Provide the [x, y] coordinate of the cell's center where the given text is located.  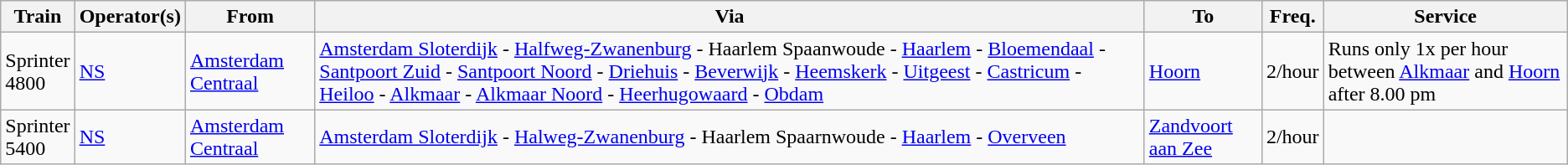
Operator(s) [130, 17]
Via [730, 17]
To [1203, 17]
Zandvoort aan Zee [1203, 137]
Runs only 1x per hour between Alkmaar and Hoorn after 8.00 pm [1446, 71]
Hoorn [1203, 71]
Freq. [1292, 17]
From [250, 17]
Amsterdam Sloterdijk - Halweg-Zwanenburg - Haarlem Spaarnwoude - Haarlem - Overveen [730, 137]
Sprinter4800 [38, 71]
Train [38, 17]
Sprinter5400 [38, 137]
Service [1446, 17]
